Output the [X, Y] coordinate of the center of the cell containing the given text.  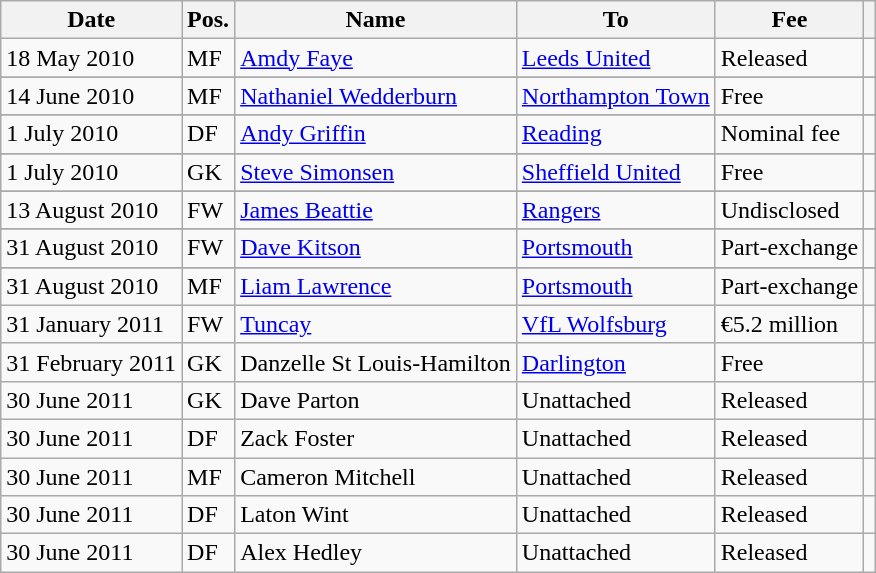
Liam Lawrence [376, 286]
Danzelle St Louis-Hamilton [376, 362]
€5.2 million [789, 324]
14 June 2010 [92, 96]
James Beattie [376, 210]
13 August 2010 [92, 210]
Date [92, 20]
Cameron Mitchell [376, 477]
Reading [616, 134]
Northampton Town [616, 96]
Zack Foster [376, 438]
Laton Wint [376, 515]
18 May 2010 [92, 58]
Steve Simonsen [376, 172]
Fee [789, 20]
Nathaniel Wedderburn [376, 96]
Nominal fee [789, 134]
31 February 2011 [92, 362]
Name [376, 20]
VfL Wolfsburg [616, 324]
Tuncay [376, 324]
Rangers [616, 210]
Undisclosed [789, 210]
Andy Griffin [376, 134]
Alex Hedley [376, 553]
Darlington [616, 362]
Sheffield United [616, 172]
Leeds United [616, 58]
Pos. [208, 20]
To [616, 20]
Dave Parton [376, 400]
31 January 2011 [92, 324]
Dave Kitson [376, 248]
Amdy Faye [376, 58]
